From the cell containing the given text, extract its center point as (X, Y) coordinate. 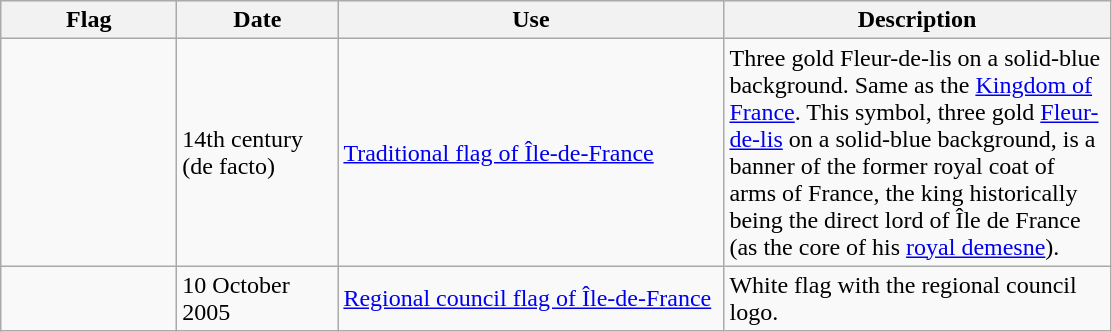
White flag with the regional council logo. (917, 298)
Traditional flag of Île-de-France (531, 152)
14th century (de facto) (258, 152)
Use (531, 20)
Description (917, 20)
Flag (89, 20)
Date (258, 20)
Regional council flag of Île-de-France (531, 298)
10 October 2005 (258, 298)
